Return (x, y) of the center of cell containing provided text 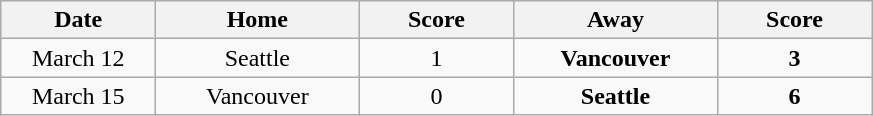
Away (616, 20)
Home (258, 20)
3 (794, 58)
March 12 (78, 58)
6 (794, 96)
Date (78, 20)
1 (436, 58)
0 (436, 96)
March 15 (78, 96)
